Determine the [x, y] coordinate at the center of the cell enclosing the given text.  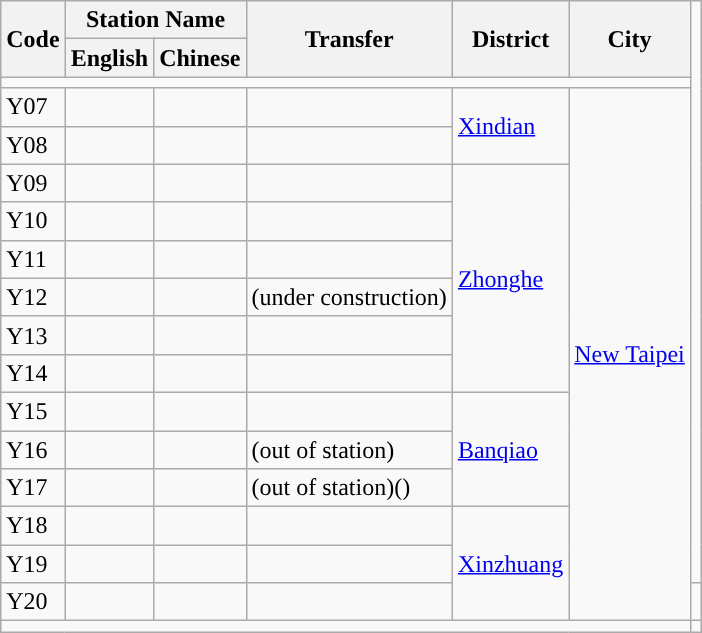
Y09 [33, 183]
Chinese [200, 58]
Y13 [33, 335]
(out of station) [349, 449]
Y18 [33, 526]
(under construction) [349, 297]
Y14 [33, 373]
Y15 [33, 411]
Xinzhuang [510, 564]
Y07 [33, 107]
New Taipei [630, 354]
Station Name [156, 20]
Y16 [33, 449]
Transfer [349, 39]
(out of station)() [349, 488]
Y20 [33, 602]
Code [33, 39]
English [109, 58]
Zhonghe [510, 278]
Xindian [510, 126]
District [510, 39]
Y17 [33, 488]
Y12 [33, 297]
Y10 [33, 221]
Y19 [33, 564]
Y11 [33, 259]
City [630, 39]
Banqiao [510, 449]
Y08 [33, 145]
